Detect which cell encompasses the target text, then output its [x, y] center coordinate. 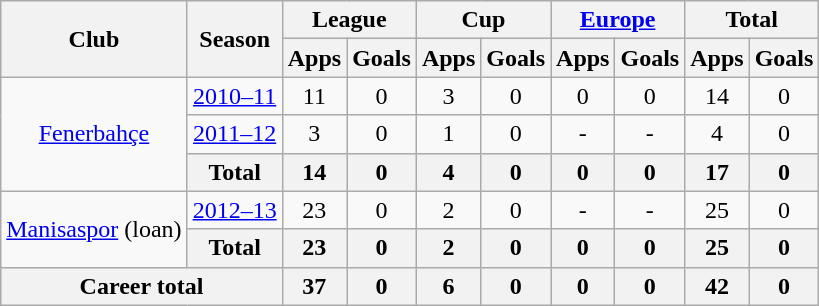
Cup [483, 20]
2012–13 [234, 210]
1 [448, 134]
Club [94, 39]
42 [717, 286]
Manisaspor (loan) [94, 229]
Career total [142, 286]
Season [234, 39]
Fenerbahçe [94, 134]
11 [314, 96]
6 [448, 286]
17 [717, 172]
League [349, 20]
37 [314, 286]
2011–12 [234, 134]
2010–11 [234, 96]
Europe [618, 20]
